From the cell containing the given text, extract its center point as [x, y] coordinate. 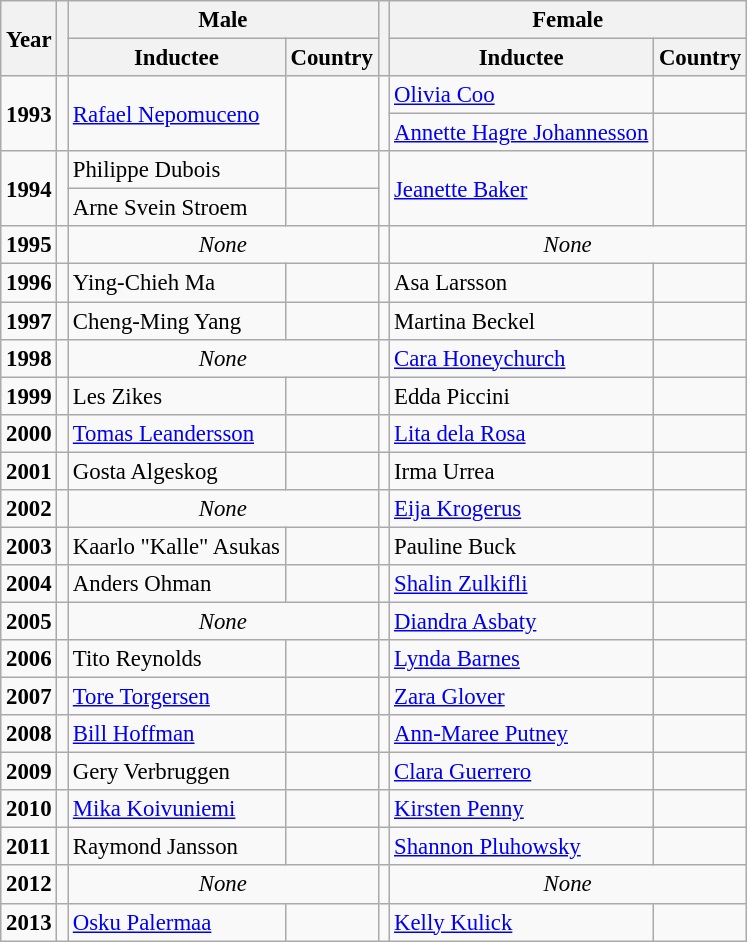
Martina Beckel [522, 321]
1999 [29, 396]
1993 [29, 114]
Raymond Jansson [177, 847]
Diandra Asbaty [522, 621]
Olivia Coo [522, 95]
2006 [29, 659]
2002 [29, 509]
1997 [29, 321]
Edda Piccini [522, 396]
Les Zikes [177, 396]
2004 [29, 584]
1996 [29, 283]
Tomas Leandersson [177, 433]
1994 [29, 188]
Irma Urrea [522, 471]
Cara Honeychurch [522, 358]
Jeanette Baker [522, 188]
2012 [29, 885]
Kaarlo "Kalle" Asukas [177, 546]
Shannon Pluhowsky [522, 847]
Osku Palermaa [177, 922]
Tito Reynolds [177, 659]
Asa Larsson [522, 283]
Ying-Chieh Ma [177, 283]
Kelly Kulick [522, 922]
Zara Glover [522, 697]
Annette Hagre Johannesson [522, 133]
Cheng-Ming Yang [177, 321]
Arne Svein Stroem [177, 208]
1998 [29, 358]
Female [568, 20]
Clara Guerrero [522, 772]
Lynda Barnes [522, 659]
2007 [29, 697]
2005 [29, 621]
1995 [29, 245]
Gosta Algeskog [177, 471]
2000 [29, 433]
Eija Krogerus [522, 509]
2010 [29, 809]
2013 [29, 922]
Anders Ohman [177, 584]
Ann-Maree Putney [522, 734]
Gery Verbruggen [177, 772]
Rafael Nepomuceno [177, 114]
Kirsten Penny [522, 809]
Tore Torgersen [177, 697]
Year [29, 38]
Pauline Buck [522, 546]
2009 [29, 772]
Shalin Zulkifli [522, 584]
Male [224, 20]
Bill Hoffman [177, 734]
Philippe Dubois [177, 170]
2003 [29, 546]
Mika Koivuniemi [177, 809]
2011 [29, 847]
Lita dela Rosa [522, 433]
2001 [29, 471]
2008 [29, 734]
